Determine the (x, y) coordinate at the center of the cell enclosing the given text.  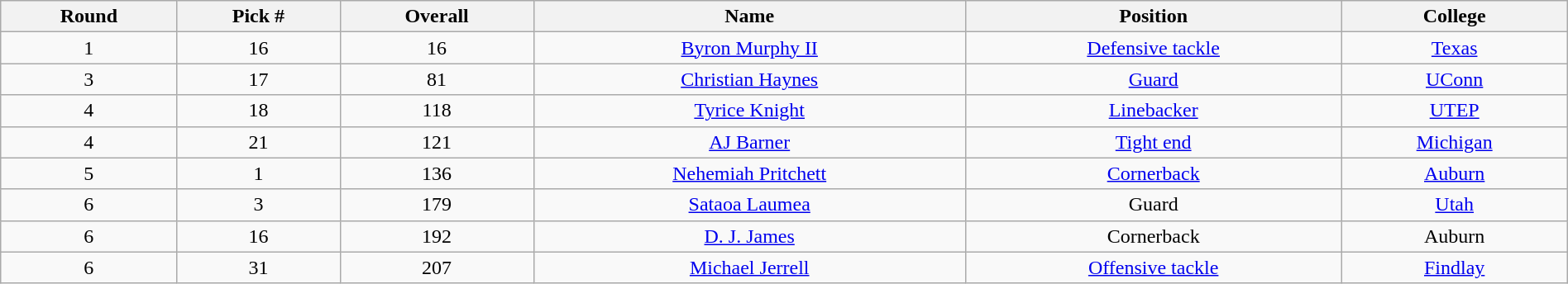
17 (258, 79)
121 (437, 142)
Tight end (1153, 142)
Byron Murphy II (749, 48)
179 (437, 205)
Utah (1454, 205)
Christian Haynes (749, 79)
Michael Jerrell (749, 267)
UConn (1454, 79)
Texas (1454, 48)
D. J. James (749, 236)
Pick # (258, 17)
Tyrice Knight (749, 111)
Sataoa Laumea (749, 205)
Defensive tackle (1153, 48)
Findlay (1454, 267)
21 (258, 142)
Offensive tackle (1153, 267)
31 (258, 267)
81 (437, 79)
Round (89, 17)
Nehemiah Pritchett (749, 173)
Name (749, 17)
UTEP (1454, 111)
College (1454, 17)
Linebacker (1153, 111)
192 (437, 236)
18 (258, 111)
136 (437, 173)
Michigan (1454, 142)
5 (89, 173)
207 (437, 267)
Position (1153, 17)
Overall (437, 17)
AJ Barner (749, 142)
118 (437, 111)
